Capture the cell that displays the provided text and extract its (x, y) central coordinate. 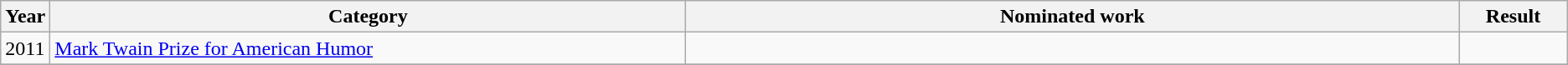
Year (25, 17)
Category (369, 17)
2011 (25, 48)
Nominated work (1072, 17)
Result (1513, 17)
Mark Twain Prize for American Humor (369, 48)
